Detect which cell encompasses the target text, then output its [X, Y] center coordinate. 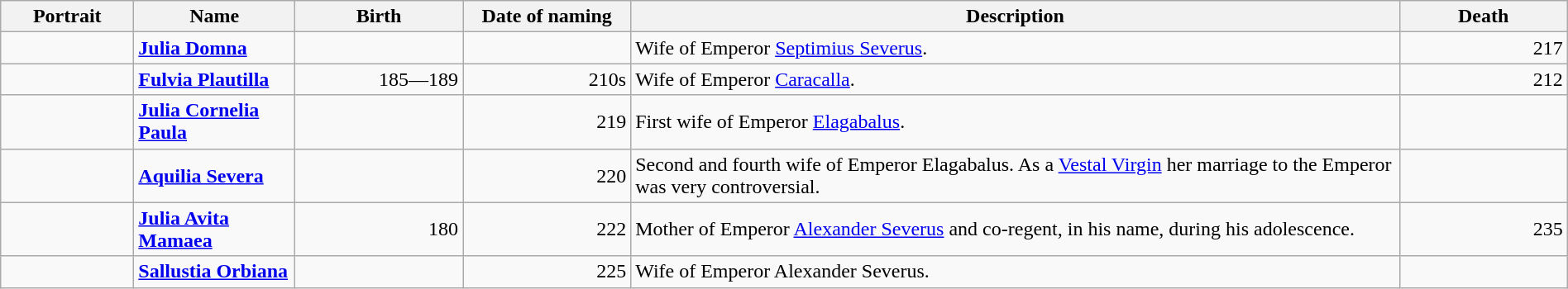
219 [547, 122]
Julia Domna [215, 48]
Aquilia Severa [215, 175]
Name [215, 17]
Julia Avita Mamaea [215, 230]
Fulvia Plautilla [215, 79]
225 [547, 272]
222 [547, 230]
210s [547, 79]
217 [1484, 48]
220 [547, 175]
Wife of Emperor Septimius Severus. [1016, 48]
Sallustia Orbiana [215, 272]
Wife of Emperor Alexander Severus. [1016, 272]
Second and fourth wife of Emperor Elagabalus. As a Vestal Virgin her marriage to the Emperor was very controversial. [1016, 175]
212 [1484, 79]
Birth [379, 17]
Portrait [68, 17]
185—189 [379, 79]
Wife of Emperor Caracalla. [1016, 79]
First wife of Emperor Elagabalus. [1016, 122]
Death [1484, 17]
Mother of Emperor Alexander Severus and co-regent, in his name, during his adolescence. [1016, 230]
180 [379, 230]
Julia Cornelia Paula [215, 122]
235 [1484, 230]
Date of naming [547, 17]
Description [1016, 17]
